Detect which cell encompasses the target text, then output its (x, y) center coordinate. 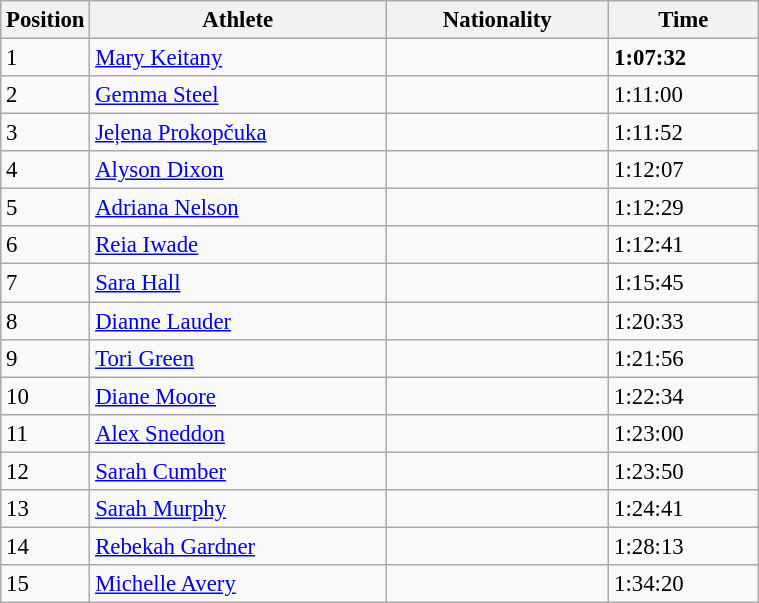
1:23:50 (684, 471)
12 (46, 471)
Position (46, 20)
1 (46, 58)
3 (46, 133)
Diane Moore (238, 396)
9 (46, 358)
1:12:07 (684, 170)
Adriana Nelson (238, 208)
Michelle Avery (238, 584)
5 (46, 208)
Sarah Cumber (238, 471)
Alyson Dixon (238, 170)
Time (684, 20)
1:07:32 (684, 58)
1:28:13 (684, 546)
4 (46, 170)
8 (46, 321)
Athlete (238, 20)
Jeļena Prokopčuka (238, 133)
7 (46, 283)
11 (46, 433)
1:12:29 (684, 208)
1:21:56 (684, 358)
1:34:20 (684, 584)
Mary Keitany (238, 58)
2 (46, 95)
1:20:33 (684, 321)
6 (46, 245)
1:12:41 (684, 245)
Alex Sneddon (238, 433)
Sara Hall (238, 283)
1:15:45 (684, 283)
10 (46, 396)
Dianne Lauder (238, 321)
Gemma Steel (238, 95)
Nationality (498, 20)
Reia Iwade (238, 245)
1:11:00 (684, 95)
1:11:52 (684, 133)
13 (46, 509)
1:23:00 (684, 433)
15 (46, 584)
Sarah Murphy (238, 509)
14 (46, 546)
Tori Green (238, 358)
1:22:34 (684, 396)
1:24:41 (684, 509)
Rebekah Gardner (238, 546)
